From the cell containing the given text, extract its center point as [x, y] coordinate. 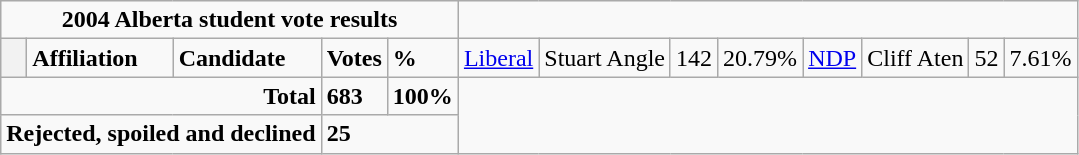
2004 Alberta student vote results [230, 20]
% [422, 58]
Votes [354, 58]
683 [354, 96]
Stuart Angle [605, 58]
Total [161, 96]
142 [694, 58]
Candidate [247, 58]
Affiliation [100, 58]
100% [422, 96]
7.61% [1040, 58]
Liberal [498, 58]
Rejected, spoiled and declined [161, 134]
20.79% [760, 58]
Cliff Aten [916, 58]
52 [986, 58]
NDP [832, 58]
25 [390, 134]
